Output the (x, y) coordinate of the center of the cell containing the given text.  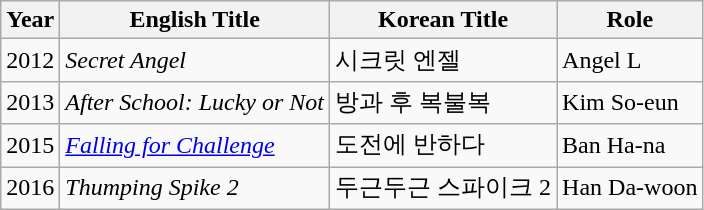
After School: Lucky or Not (195, 102)
Falling for Challenge (195, 146)
Kim So-eun (630, 102)
2015 (30, 146)
Angel L (630, 60)
Ban Ha-na (630, 146)
2013 (30, 102)
두근두근 스파이크 2 (444, 188)
2012 (30, 60)
Role (630, 20)
2016 (30, 188)
English Title (195, 20)
도전에 반하다 (444, 146)
시크릿 엔젤 (444, 60)
Korean Title (444, 20)
Han Da-woon (630, 188)
Year (30, 20)
Thumping Spike 2 (195, 188)
방과 후 복불복 (444, 102)
Secret Angel (195, 60)
